Provide the (X, Y) coordinate of the cell's center where the given text is located.  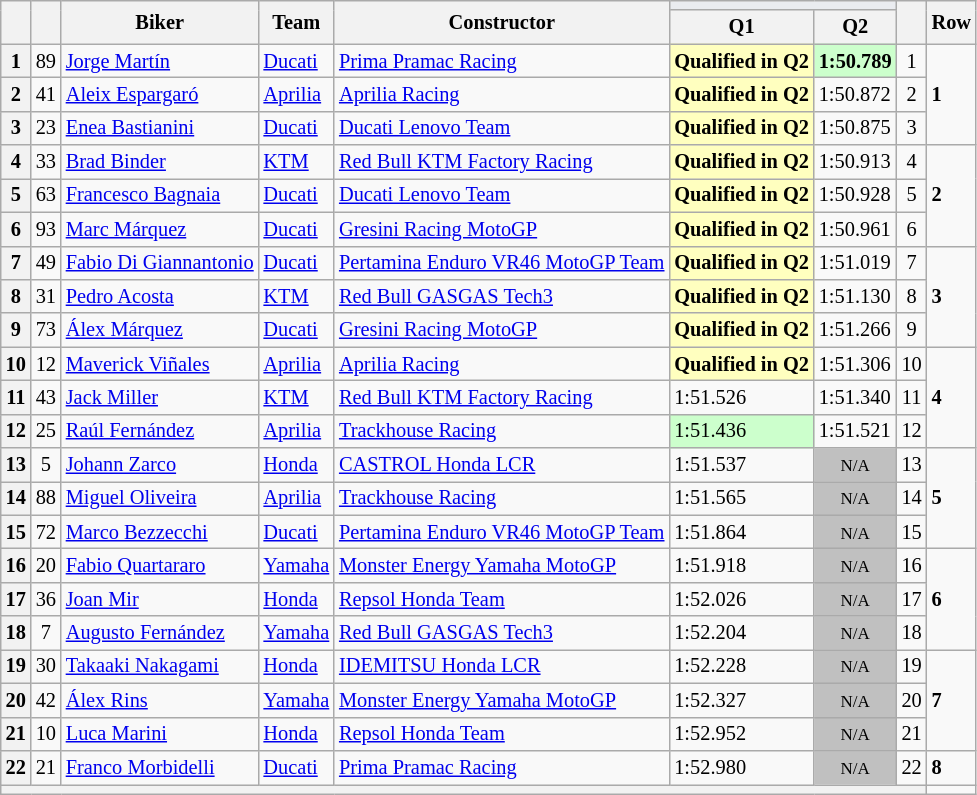
Q2 (856, 27)
31 (46, 296)
Biker (160, 22)
72 (46, 532)
Constructor (502, 22)
Johann Zarco (160, 465)
1:52.026 (741, 599)
Marc Márquez (160, 229)
1:51.130 (856, 296)
1:52.204 (741, 633)
1:52.952 (741, 734)
73 (46, 330)
Enea Bastianini (160, 128)
CASTROL Honda LCR (502, 465)
Raúl Fernández (160, 431)
1:51.019 (856, 263)
1:50.789 (856, 61)
Marco Bezzecchi (160, 532)
Álex Rins (160, 700)
Team (297, 22)
Pedro Acosta (160, 296)
Fabio Quartararo (160, 565)
33 (46, 162)
IDEMITSU Honda LCR (502, 666)
Brad Binder (160, 162)
30 (46, 666)
1:50.913 (856, 162)
42 (46, 700)
Franco Morbidelli (160, 767)
1:51.864 (741, 532)
1:50.961 (856, 229)
43 (46, 397)
1:51.340 (856, 397)
1:51.918 (741, 565)
1:52.327 (741, 700)
1:51.537 (741, 465)
23 (46, 128)
1:51.565 (741, 498)
Takaaki Nakagami (160, 666)
Aleix Espargaró (160, 94)
25 (46, 431)
Luca Marini (160, 734)
Row (952, 22)
Joan Mir (160, 599)
1:51.526 (741, 397)
Q1 (741, 27)
Francesco Bagnaia (160, 195)
1:52.228 (741, 666)
1:50.872 (856, 94)
1:50.928 (856, 195)
63 (46, 195)
Jorge Martín (160, 61)
1:51.436 (741, 431)
41 (46, 94)
Maverick Viñales (160, 364)
Augusto Fernández (160, 633)
1:50.875 (856, 128)
1:51.306 (856, 364)
Miguel Oliveira (160, 498)
Fabio Di Giannantonio (160, 263)
36 (46, 599)
1:51.266 (856, 330)
88 (46, 498)
49 (46, 263)
89 (46, 61)
Álex Márquez (160, 330)
1:51.521 (856, 431)
Jack Miller (160, 397)
93 (46, 229)
1:52.980 (741, 767)
